From the cell containing the given text, extract its center point as (x, y) coordinate. 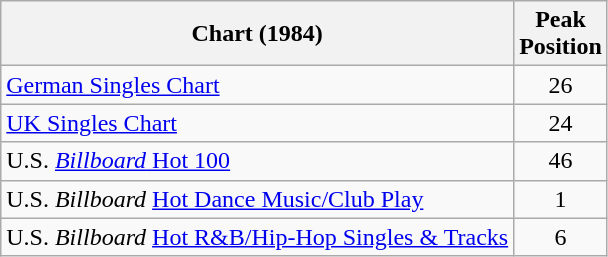
Chart (1984) (258, 34)
German Singles Chart (258, 85)
U.S. Billboard Hot R&B/Hip-Hop Singles & Tracks (258, 237)
PeakPosition (561, 34)
26 (561, 85)
46 (561, 161)
6 (561, 237)
U.S. Billboard Hot Dance Music/Club Play (258, 199)
24 (561, 123)
UK Singles Chart (258, 123)
1 (561, 199)
U.S. Billboard Hot 100 (258, 161)
